Find where the given text appears and provide that cell's center as (X, Y) coordinate. 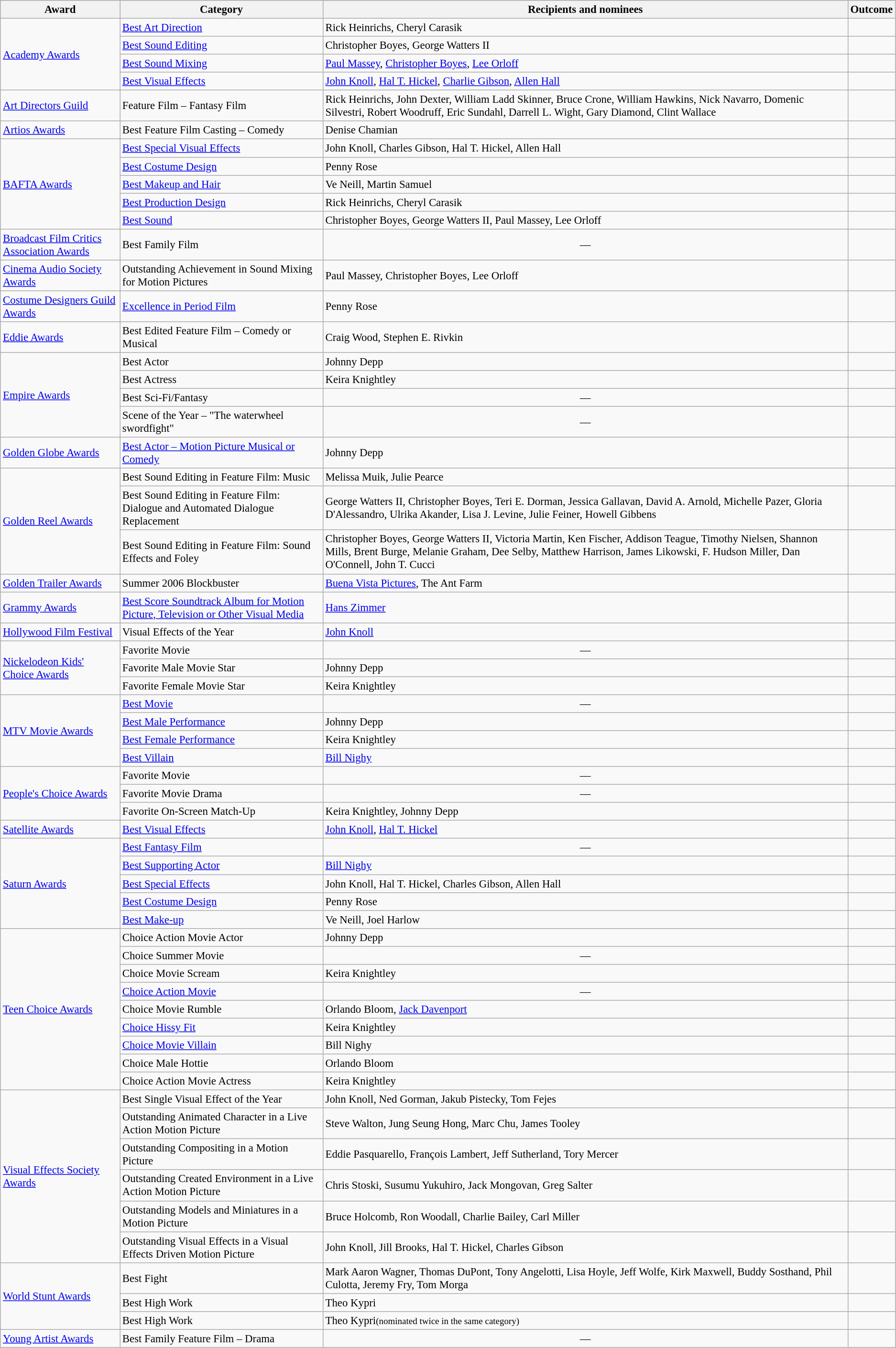
Choice Action Movie Actress (222, 1081)
Buena Vista Pictures, The Ant Farm (585, 583)
Best Actor (222, 362)
Christopher Boyes, George Watters II (585, 45)
Theo Kypri (585, 1303)
Theo Kypri(nominated twice in the same category) (585, 1321)
Favorite Movie Drama (222, 794)
Best Sound Editing in Feature Film: Music (222, 477)
Chris Stoski, Susumu Yukuhiro, Jack Mongovan, Greg Salter (585, 1186)
Broadcast Film Critics Association Awards (60, 245)
John Knoll, Hal T. Hickel, Charles Gibson, Allen Hall (585, 884)
Outstanding Created Environment in a Live Action Motion Picture (222, 1186)
Best Single Visual Effect of the Year (222, 1099)
Hans Zimmer (585, 607)
Best Sci-Fi/Fantasy (222, 398)
Award (60, 10)
Best Art Direction (222, 28)
MTV Movie Awards (60, 731)
Grammy Awards (60, 607)
Best Family Feature Film – Drama (222, 1338)
Best Sound Mixing (222, 64)
People's Choice Awards (60, 794)
Denise Chamian (585, 131)
Steve Walton, Jung Seung Hong, Marc Chu, James Tooley (585, 1124)
Favorite On-Screen Match-Up (222, 811)
Visual Effects Society Awards (60, 1176)
Best Make-up (222, 920)
Choice Movie Rumble (222, 1009)
Outstanding Animated Character in a Live Action Motion Picture (222, 1124)
Best Fantasy Film (222, 848)
Favorite Female Movie Star (222, 686)
Best Female Performance (222, 740)
Teen Choice Awards (60, 1009)
Best Fight (222, 1278)
Best Supporting Actor (222, 866)
John Knoll, Hal T. Hickel (585, 830)
Outcome (871, 10)
John Knoll, Jill Brooks, Hal T. Hickel, Charles Gibson (585, 1247)
Best Actress (222, 380)
Best Feature Film Casting – Comedy (222, 131)
Category (222, 10)
Choice Movie Villain (222, 1045)
Ve Neill, Martin Samuel (585, 184)
Best Production Design (222, 202)
Best Movie (222, 704)
Scene of the Year – "The waterwheel swordfight" (222, 422)
Best Family Film (222, 245)
Artios Awards (60, 131)
Choice Action Movie Actor (222, 937)
Best Sound (222, 220)
BAFTA Awards (60, 184)
Outstanding Achievement in Sound Mixing for Motion Pictures (222, 275)
Academy Awards (60, 55)
Art Directors Guild (60, 106)
Outstanding Visual Effects in a Visual Effects Driven Motion Picture (222, 1247)
Best Actor – Motion Picture Musical or Comedy (222, 453)
Costume Designers Guild Awards (60, 306)
Best Male Performance (222, 722)
Choice Summer Movie (222, 955)
Eddie Pasquarello, François Lambert, Jeff Sutherland, Tory Mercer (585, 1154)
Hollywood Film Festival (60, 632)
Golden Globe Awards (60, 453)
Best Makeup and Hair (222, 184)
Young Artist Awards (60, 1338)
Satellite Awards (60, 830)
Nickelodeon Kids' Choice Awards (60, 668)
Saturn Awards (60, 884)
Choice Movie Scream (222, 974)
Keira Knightley, Johnny Depp (585, 811)
Golden Reel Awards (60, 521)
Golden Trailer Awards (60, 583)
Best Score Soundtrack Album for Motion Picture, Television or Other Visual Media (222, 607)
Favorite Male Movie Star (222, 668)
Best Edited Feature Film – Comedy or Musical (222, 338)
Best Sound Editing in Feature Film: Dialogue and Automated Dialogue Replacement (222, 508)
John Knoll, Ned Gorman, Jakub Pistecky, Tom Fejes (585, 1099)
Choice Hissy Fit (222, 1027)
Empire Awards (60, 395)
Craig Wood, Stephen E. Rivkin (585, 338)
Eddie Awards (60, 338)
Orlando Bloom (585, 1063)
Best Special Effects (222, 884)
Melissa Muik, Julie Pearce (585, 477)
Outstanding Models and Miniatures in a Motion Picture (222, 1216)
Visual Effects of the Year (222, 632)
Best Sound Editing (222, 45)
Outstanding Compositing in a Motion Picture (222, 1154)
Mark Aaron Wagner, Thomas DuPont, Tony Angelotti, Lisa Hoyle, Jeff Wolfe, Kirk Maxwell, Buddy Sosthand, Phil Culotta, Jeremy Fry, Tom Morga (585, 1278)
Cinema Audio Society Awards (60, 275)
Choice Male Hottie (222, 1063)
John Knoll, Charles Gibson, Hal T. Hickel, Allen Hall (585, 148)
Best Villain (222, 758)
Choice Action Movie (222, 991)
Feature Film – Fantasy Film (222, 106)
Christopher Boyes, George Watters II, Paul Massey, Lee Orloff (585, 220)
Best Special Visual Effects (222, 148)
Bruce Holcomb, Ron Woodall, Charlie Bailey, Carl Miller (585, 1216)
Best Sound Editing in Feature Film: Sound Effects and Foley (222, 552)
World Stunt Awards (60, 1296)
Recipients and nominees (585, 10)
Summer 2006 Blockbuster (222, 583)
John Knoll, Hal T. Hickel, Charlie Gibson, Allen Hall (585, 81)
Ve Neill, Joel Harlow (585, 920)
Excellence in Period Film (222, 306)
John Knoll (585, 632)
Orlando Bloom, Jack Davenport (585, 1009)
